Identify which cell holds the provided text, then report its [X, Y] central coordinate. 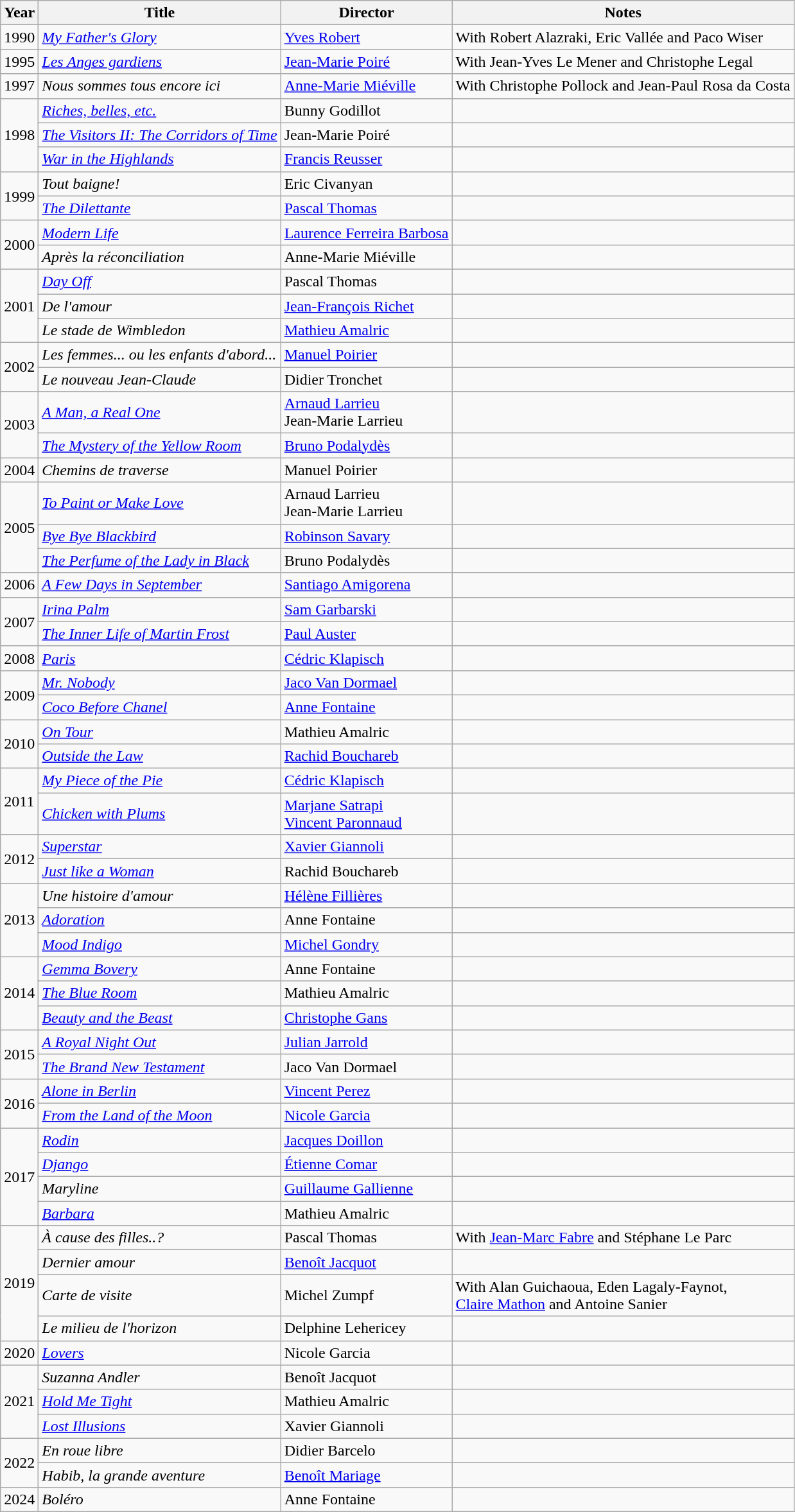
2003 [19, 425]
Michel Zumpf [366, 1296]
2024 [19, 1499]
2021 [19, 1402]
2015 [19, 1054]
The Dilettante [159, 208]
2006 [19, 585]
On Tour [159, 731]
With Jean-Yves Le Mener and Christophe Legal [623, 62]
Day Off [159, 281]
Year [19, 13]
Maryline [159, 1189]
2004 [19, 470]
Mr. Nobody [159, 682]
Gemma Bovery [159, 969]
The Brand New Testament [159, 1066]
The Mystery of the Yellow Room [159, 446]
Laurence Ferreira Barbosa [366, 232]
With Jean-Marc Fabre and Stéphane Le Parc [623, 1238]
Just like a Woman [159, 871]
Beauty and the Beast [159, 1018]
2010 [19, 743]
1999 [19, 196]
Yves Robert [366, 37]
Carte de visite [159, 1296]
Le milieu de l'horizon [159, 1328]
2009 [19, 695]
Habib, la grande aventure [159, 1475]
Boléro [159, 1499]
The Perfume of the Lady in Black [159, 560]
De l'amour [159, 306]
2022 [19, 1463]
The Inner Life of Martin Frost [159, 634]
2012 [19, 859]
1995 [19, 62]
Coco Before Chanel [159, 707]
2019 [19, 1283]
Julian Jarrold [366, 1042]
Bye Bye Blackbird [159, 536]
Christophe Gans [366, 1018]
With Christophe Pollock and Jean-Paul Rosa da Costa [623, 86]
Mood Indigo [159, 944]
Une histoire d'amour [159, 896]
The Blue Room [159, 993]
Barbara [159, 1213]
Étienne Comar [366, 1165]
A Man, a Real One [159, 412]
Les Anges gardiens [159, 62]
Vincent Perez [366, 1091]
Guillaume Gallienne [366, 1189]
Didier Barcelo [366, 1450]
Michel Gondry [366, 944]
Francis Reusser [366, 159]
Outside the Law [159, 756]
Delphine Lehericey [366, 1328]
2014 [19, 993]
Riches, belles, etc. [159, 110]
Après la réconciliation [159, 257]
Jacques Doillon [366, 1140]
Adoration [159, 920]
1997 [19, 86]
Chemins de traverse [159, 470]
Hélène Fillières [366, 896]
2007 [19, 621]
A Royal Night Out [159, 1042]
Lost Illusions [159, 1426]
1998 [19, 135]
With Alan Guichaoua, Eden Lagaly-Faynot,Claire Mathon and Antoine Sanier [623, 1296]
Tout baigne! [159, 184]
2017 [19, 1176]
Rodin [159, 1140]
2000 [19, 245]
Director [366, 13]
Django [159, 1165]
Suzanna Andler [159, 1377]
2013 [19, 920]
2005 [19, 528]
Chicken with Plums [159, 814]
Le stade de Wimbledon [159, 331]
Marjane SatrapiVincent Paronnaud [366, 814]
2020 [19, 1353]
The Visitors II: The Corridors of Time [159, 135]
Alone in Berlin [159, 1091]
Dernier amour [159, 1262]
Le nouveau Jean-Claude [159, 379]
2002 [19, 367]
1990 [19, 37]
To Paint or Make Love [159, 503]
Hold Me Tight [159, 1402]
War in the Highlands [159, 159]
Bunny Godillot [366, 110]
With Robert Alazraki, Eric Vallée and Paco Wiser [623, 37]
Santiago Amigorena [366, 585]
En roue libre [159, 1450]
Notes [623, 13]
Paul Auster [366, 634]
Sam Garbarski [366, 609]
Les femmes... ou les enfants d'abord... [159, 355]
Superstar [159, 847]
My Father's Glory [159, 37]
2016 [19, 1103]
À cause des filles..? [159, 1238]
Paris [159, 658]
Modern Life [159, 232]
My Piece of the Pie [159, 781]
Benoît Mariage [366, 1475]
A Few Days in September [159, 585]
2011 [19, 801]
2001 [19, 306]
Lovers [159, 1353]
From the Land of the Moon [159, 1115]
Jean-François Richet [366, 306]
Irina Palm [159, 609]
Eric Civanyan [366, 184]
Title [159, 13]
2008 [19, 658]
Didier Tronchet [366, 379]
Nous sommes tous encore ici [159, 86]
Robinson Savary [366, 536]
